Determine the (x, y) coordinate at the center of the cell enclosing the given text.  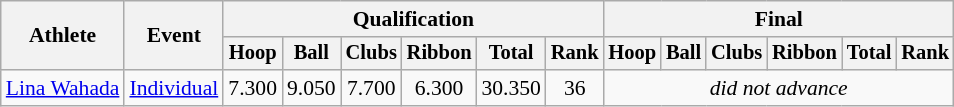
6.300 (440, 88)
Athlete (63, 36)
30.350 (510, 88)
Individual (174, 88)
Qualification (413, 19)
Final (778, 19)
Lina Wahada (63, 88)
7.300 (252, 88)
9.050 (312, 88)
36 (575, 88)
Event (174, 36)
7.700 (372, 88)
did not advance (778, 88)
